Determine the [X, Y] coordinate at the center of the cell enclosing the given text.  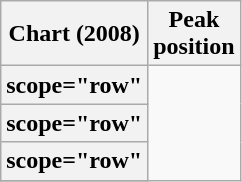
Chart (2008) [74, 34]
Peakposition [194, 34]
